Find where the given text appears and provide that cell's center as [X, Y] coordinate. 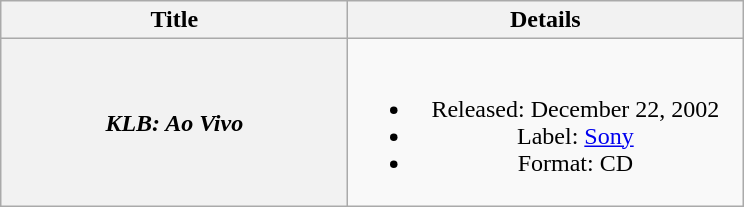
Released: December 22, 2002Label: SonyFormat: CD [546, 122]
Details [546, 20]
Title [174, 20]
KLB: Ao Vivo [174, 122]
